Locate the cell with the specified text and output its [x, y] center coordinate. 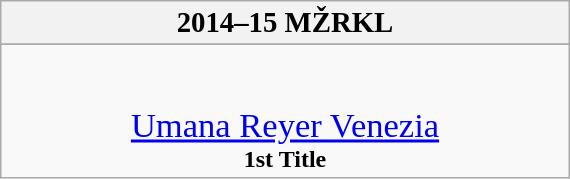
2014–15 MŽRKL [284, 23]
Umana Reyer Venezia1st Title [284, 112]
